For the text-containing cell, return its midpoint in (X, Y) coordinate format. 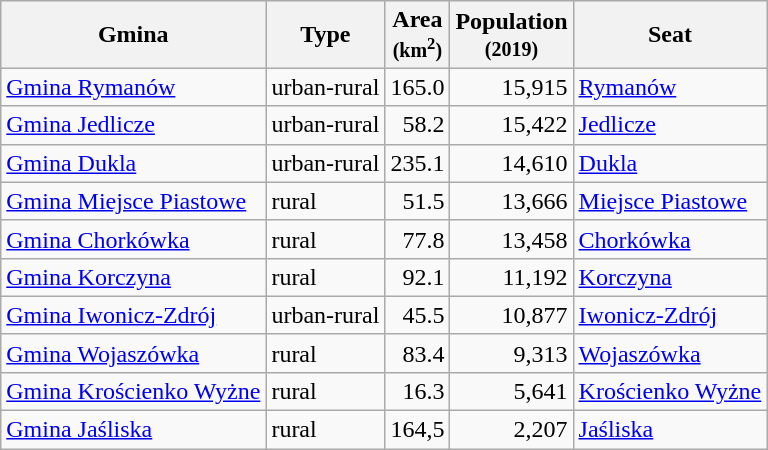
Korczyna (670, 277)
13,666 (512, 201)
14,610 (512, 163)
235.1 (418, 163)
Krościenko Wyżne (670, 391)
15,915 (512, 87)
Seat (670, 34)
Chorkówka (670, 239)
Gmina Rymanów (134, 87)
77.8 (418, 239)
Jedlicze (670, 125)
Population(2019) (512, 34)
9,313 (512, 353)
45.5 (418, 315)
164,5 (418, 430)
2,207 (512, 430)
11,192 (512, 277)
165.0 (418, 87)
Dukla (670, 163)
Gmina Krościenko Wyżne (134, 391)
Area(km2) (418, 34)
Gmina (134, 34)
Wojaszówka (670, 353)
10,877 (512, 315)
Gmina Jedlicze (134, 125)
Gmina Korczyna (134, 277)
51.5 (418, 201)
Gmina Wojaszówka (134, 353)
Gmina Miejsce Piastowe (134, 201)
Miejsce Piastowe (670, 201)
13,458 (512, 239)
83.4 (418, 353)
Type (326, 34)
Gmina Chorkówka (134, 239)
16.3 (418, 391)
Gmina Iwonicz-Zdrój (134, 315)
58.2 (418, 125)
Gmina Jaśliska (134, 430)
Rymanów (670, 87)
Gmina Dukla (134, 163)
Iwonicz-Zdrój (670, 315)
92.1 (418, 277)
5,641 (512, 391)
Jaśliska (670, 430)
15,422 (512, 125)
